Pinpoint the cell where the given text exists, returning its (X, Y) midpoint coordinate. 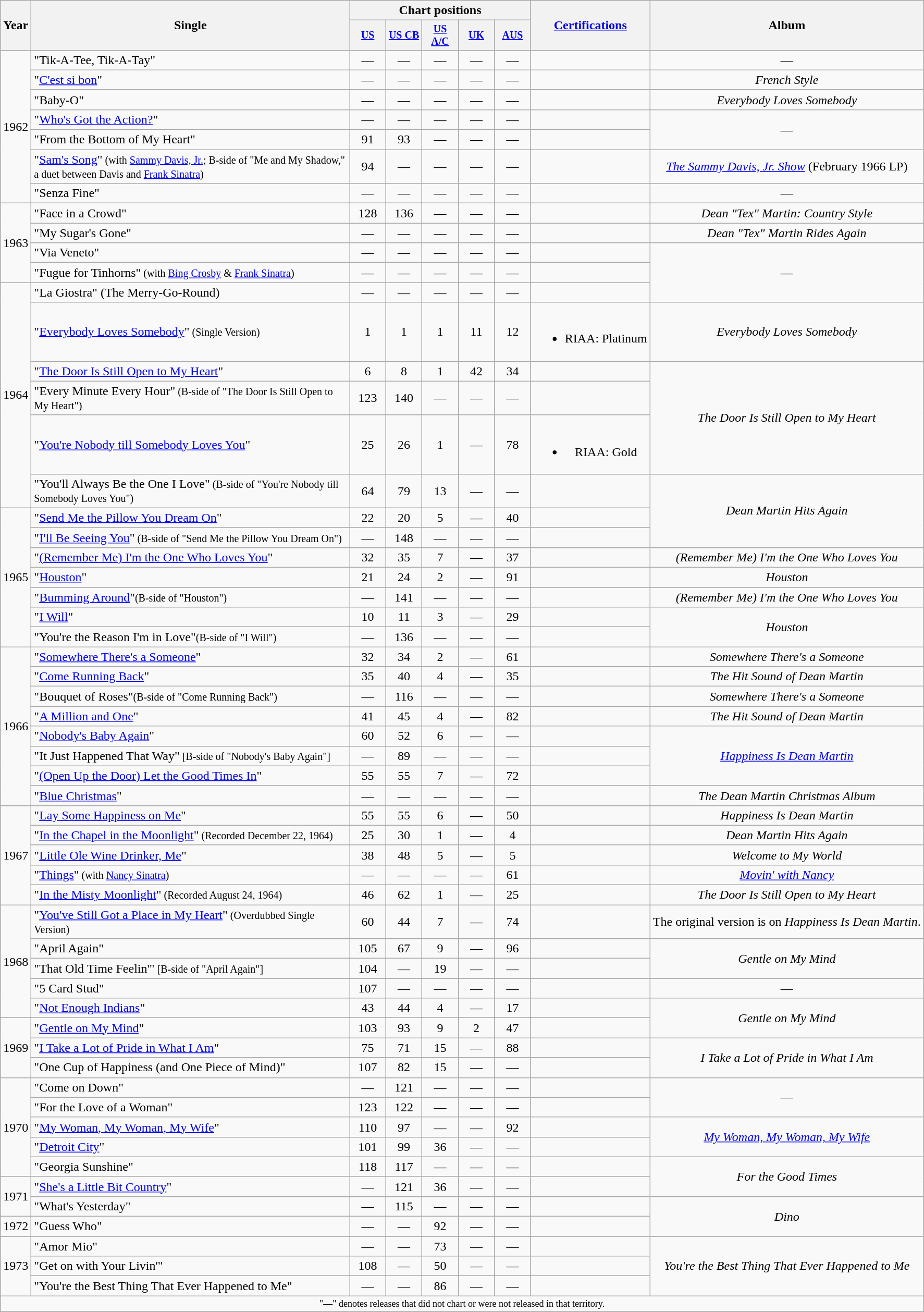
1970 (16, 1127)
Welcome to My World (787, 855)
"(Remember Me) I'm the One Who Loves You" (191, 557)
French Style (787, 80)
42 (476, 371)
141 (403, 597)
19 (440, 968)
Year (16, 26)
RIAA: Platinum (590, 332)
"Georgia Sunshine" (191, 1167)
74 (513, 922)
13 (440, 491)
108 (368, 1266)
"Bumming Around"(B-side of "Houston") (191, 597)
89 (403, 756)
The Dean Martin Christmas Album (787, 795)
20 (403, 518)
"Not Enough Indians" (191, 1008)
103 (368, 1028)
"Houston" (191, 578)
115 (403, 1206)
46 (368, 895)
"Get on with Your Livin'" (191, 1266)
"Every Minute Every Hour" (B-side of "The Door Is Still Open to My Heart") (191, 398)
Album (787, 26)
72 (513, 776)
Single (191, 26)
122 (403, 1107)
"Everybody Loves Somebody" (Single Version) (191, 332)
41 (368, 716)
"(Open Up the Door) Let the Good Times In" (191, 776)
128 (368, 213)
"I Will" (191, 617)
I Take a Lot of Pride in What I Am (787, 1058)
"Things" (with Nancy Sinatra) (191, 875)
79 (403, 491)
AUS (513, 35)
24 (403, 578)
Dean "Tex" Martin: Country Style (787, 213)
101 (368, 1147)
1973 (16, 1266)
30 (403, 835)
"You're Nobody till Somebody Loves You" (191, 444)
"My Sugar's Gone" (191, 233)
10 (368, 617)
88 (513, 1048)
"You're the Best Thing That Ever Happened to Me" (191, 1286)
96 (513, 949)
"A Million and One" (191, 716)
My Woman, My Woman, My Wife (787, 1137)
"One Cup of Happiness (and One Piece of Mind)" (191, 1068)
Dean "Tex" Martin Rides Again (787, 233)
"C'est si bon" (191, 80)
UK (476, 35)
37 (513, 557)
"The Door Is Still Open to My Heart" (191, 371)
117 (403, 1167)
USA/C (440, 35)
"My Woman, My Woman, My Wife" (191, 1127)
"La Giostra" (The Merry-Go-Round) (191, 292)
116 (403, 696)
"April Again" (191, 949)
"I'll Be Seeing You" (B-side of "Send Me the Pillow You Dream On") (191, 537)
"Amor Mio" (191, 1246)
99 (403, 1147)
The Sammy Davis, Jr. Show (February 1966 LP) (787, 167)
73 (440, 1246)
"In the Chapel in the Moonlight" (Recorded December 22, 1964) (191, 835)
1972 (16, 1227)
148 (403, 537)
"—" denotes releases that did not chart or were not released in that territory. (462, 1304)
110 (368, 1127)
1967 (16, 855)
62 (403, 895)
"Senza Fine" (191, 193)
"Blue Christmas" (191, 795)
"Little Ole Wine Drinker, Me" (191, 855)
"Who's Got the Action?" (191, 119)
Movin' with Nancy (787, 875)
48 (403, 855)
43 (368, 1008)
45 (403, 716)
3 (440, 617)
"Sam's Song" (with Sammy Davis, Jr.; B-side of "Me and My Shadow," a duet between Davis and Frank Sinatra) (191, 167)
"What's Yesterday" (191, 1206)
"You're the Reason I'm in Love"(B-side of "I Will") (191, 637)
140 (403, 398)
1966 (16, 726)
8 (403, 371)
Dino (787, 1216)
You're the Best Thing That Ever Happened to Me (787, 1266)
"Nobody's Baby Again" (191, 736)
"Guess Who" (191, 1227)
67 (403, 949)
RIAA: Gold (590, 444)
US (368, 35)
47 (513, 1028)
"Gentle on My Mind" (191, 1028)
29 (513, 617)
For the Good Times (787, 1176)
71 (403, 1048)
22 (368, 518)
118 (368, 1167)
1963 (16, 243)
75 (368, 1048)
"In the Misty Moonlight" (Recorded August 24, 1964) (191, 895)
64 (368, 491)
"Lay Some Happiness on Me" (191, 815)
1962 (16, 126)
Certifications (590, 26)
94 (368, 167)
"Face in a Crowd" (191, 213)
"Bouquet of Roses"(B-side of "Come Running Back") (191, 696)
US CB (403, 35)
52 (403, 736)
12 (513, 332)
"You've Still Got a Place in My Heart" (Overdubbed Single Version) (191, 922)
"Somewhere There's a Someone" (191, 657)
26 (403, 444)
"From the Bottom of My Heart" (191, 140)
"Baby-O" (191, 100)
38 (368, 855)
The original version is on Happiness Is Dean Martin. (787, 922)
"I Take a Lot of Pride in What I Am" (191, 1048)
"Detroit City" (191, 1147)
"You'll Always Be the One I Love" (B-side of "You're Nobody till Somebody Loves You") (191, 491)
86 (440, 1286)
105 (368, 949)
"Come Running Back" (191, 677)
"Send Me the Pillow You Dream On" (191, 518)
97 (403, 1127)
"Via Veneto" (191, 253)
"Come on Down" (191, 1087)
"That Old Time Feelin'" [B-side of "April Again"] (191, 968)
104 (368, 968)
1965 (16, 577)
"Tik-A-Tee, Tik-A-Tay" (191, 60)
"It Just Happened That Way" [B-side of "Nobody's Baby Again"] (191, 756)
1968 (16, 961)
17 (513, 1008)
1969 (16, 1048)
"5 Card Stud" (191, 988)
1964 (16, 395)
"She's a Little Bit Country" (191, 1186)
"For the Love of a Woman" (191, 1107)
1971 (16, 1196)
21 (368, 578)
"Fugue for Tinhorns" (with Bing Crosby & Frank Sinatra) (191, 273)
Chart positions (440, 10)
78 (513, 444)
